For the text-containing cell, return its midpoint in (x, y) coordinate format. 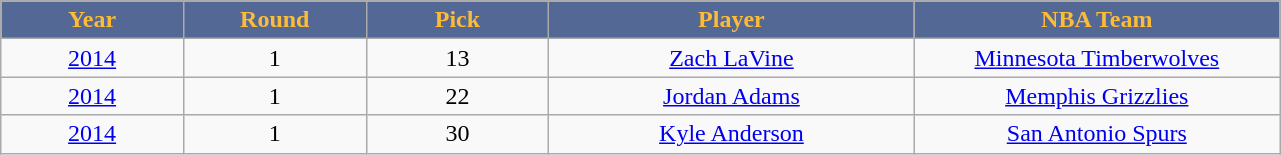
Year (92, 20)
13 (458, 58)
22 (458, 96)
Memphis Grizzlies (1096, 96)
30 (458, 134)
Pick (458, 20)
San Antonio Spurs (1096, 134)
NBA Team (1096, 20)
Round (274, 20)
Minnesota Timberwolves (1096, 58)
Player (732, 20)
Zach LaVine (732, 58)
Jordan Adams (732, 96)
Kyle Anderson (732, 134)
